Output the (x, y) coordinate of the center of the cell containing the given text.  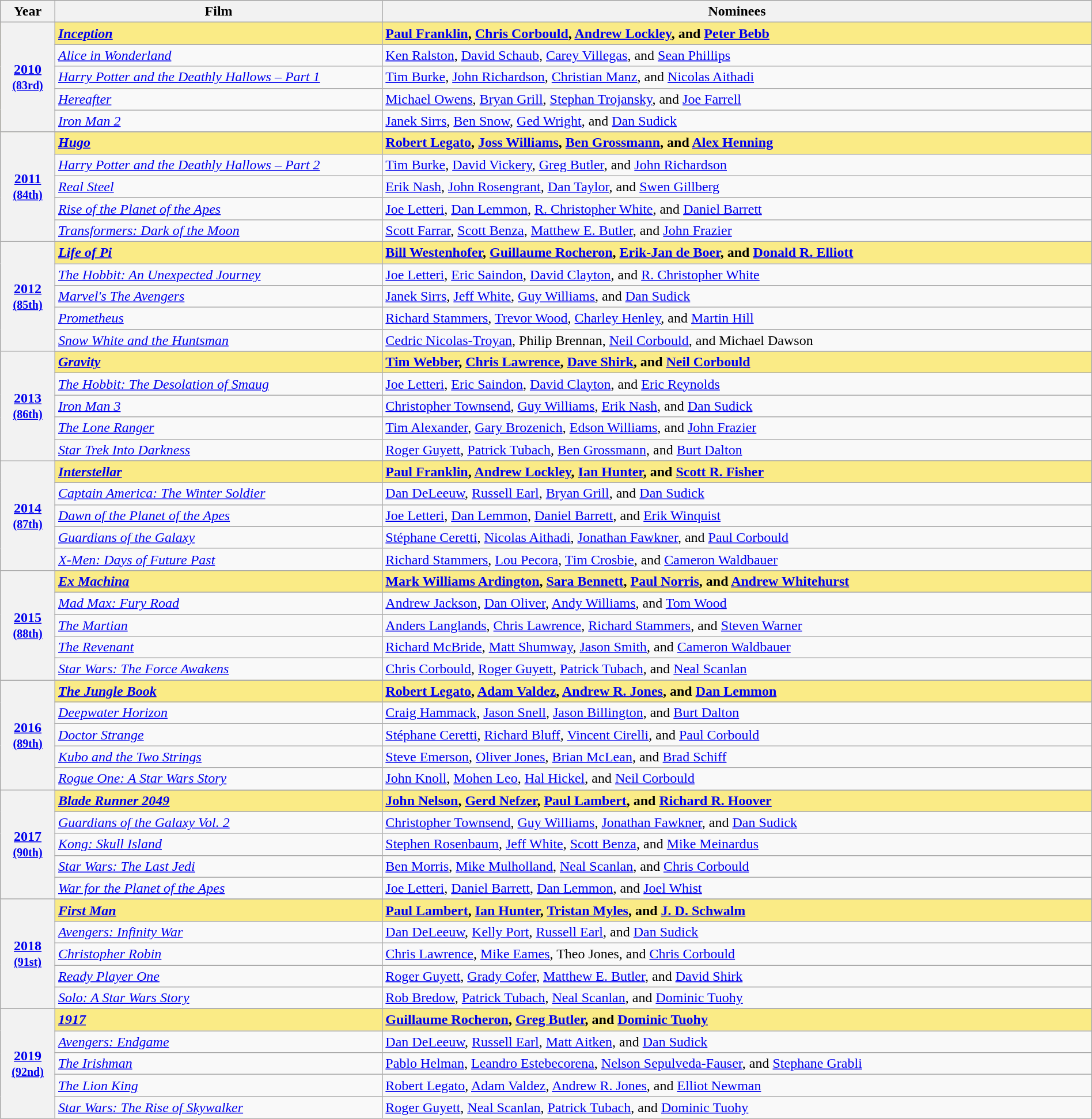
Michael Owens, Bryan Grill, Stephan Trojansky, and Joe Farrell (737, 99)
Richard Stammers, Lou Pecora, Tim Crosbie, and Cameron Waldbauer (737, 559)
2014(87th) (28, 515)
Kubo and the Two Strings (218, 757)
2011(84th) (28, 187)
Avengers: Infinity War (218, 932)
Steve Emerson, Oliver Jones, Brian McLean, and Brad Schiff (737, 757)
2018(91st) (28, 954)
Christopher Townsend, Guy Williams, Jonathan Fawkner, and Dan Sudick (737, 822)
Ken Ralston, David Schaub, Carey Villegas, and Sean Phillips (737, 55)
Joe Letteri, Daniel Barrett, Dan Lemmon, and Joel Whist (737, 888)
Pablo Helman, Leandro Estebecorena, Nelson Sepulveda-Fauser, and Stephane Grabli (737, 1064)
Scott Farrar, Scott Benza, Matthew E. Butler, and John Frazier (737, 230)
Paul Franklin, Andrew Lockley, Ian Hunter, and Scott R. Fisher (737, 472)
Joe Letteri, Eric Saindon, David Clayton, and Eric Reynolds (737, 384)
Avengers: Endgame (218, 1042)
Rise of the Planet of the Apes (218, 208)
Mad Max: Fury Road (218, 603)
Rogue One: A Star Wars Story (218, 779)
Rob Bredow, Patrick Tubach, Neal Scanlan, and Dominic Tuohy (737, 998)
Stéphane Ceretti, Nicolas Aithadi, Jonathan Fawkner, and Paul Corbould (737, 537)
Paul Franklin, Chris Corbould, Andrew Lockley, and Peter Bebb (737, 33)
Dan DeLeeuw, Russell Earl, Bryan Grill, and Dan Sudick (737, 494)
Joe Letteri, Dan Lemmon, R. Christopher White, and Daniel Barrett (737, 208)
Joe Letteri, Dan Lemmon, Daniel Barrett, and Erik Winquist (737, 515)
Cedric Nicolas-Troyan, Philip Brennan, Neil Corbould, and Michael Dawson (737, 340)
1917 (218, 1020)
Janek Sirrs, Jeff White, Guy Williams, and Dan Sudick (737, 297)
Iron Man 2 (218, 121)
Robert Legato, Adam Valdez, Andrew R. Jones, and Dan Lemmon (737, 691)
Life of Pi (218, 252)
Star Trek Into Darkness (218, 450)
Robert Legato, Joss Williams, Ben Grossmann, and Alex Henning (737, 143)
Nominees (737, 12)
Blade Runner 2049 (218, 801)
Star Wars: The Force Awakens (218, 669)
Tim Webber, Chris Lawrence, Dave Shirk, and Neil Corbould (737, 362)
The Martian (218, 625)
Bill Westenhofer, Guillaume Rocheron, Erik-Jan de Boer, and Donald R. Elliott (737, 252)
2015(88th) (28, 625)
Stéphane Ceretti, Richard Bluff, Vincent Cirelli, and Paul Corbould (737, 735)
Captain America: The Winter Soldier (218, 494)
Doctor Strange (218, 735)
Deepwater Horizon (218, 713)
Richard Stammers, Trevor Wood, Charley Henley, and Martin Hill (737, 318)
Interstellar (218, 472)
Dan DeLeeuw, Kelly Port, Russell Earl, and Dan Sudick (737, 932)
Harry Potter and the Deathly Hallows – Part 1 (218, 77)
Alice in Wonderland (218, 55)
The Revenant (218, 647)
The Lone Ranger (218, 428)
Roger Guyett, Neal Scanlan, Patrick Tubach, and Dominic Tuohy (737, 1107)
2012(85th) (28, 296)
Star Wars: The Last Jedi (218, 866)
Joe Letteri, Eric Saindon, David Clayton, and R. Christopher White (737, 275)
Paul Lambert, Ian Hunter, Tristan Myles, and J. D. Schwalm (737, 910)
Christopher Townsend, Guy Williams, Erik Nash, and Dan Sudick (737, 406)
2019(92nd) (28, 1064)
War for the Planet of the Apes (218, 888)
First Man (218, 910)
Kong: Skull Island (218, 844)
Mark Williams Ardington, Sara Bennett, Paul Norris, and Andrew Whitehurst (737, 581)
The Hobbit: An Unexpected Journey (218, 275)
Marvel's The Avengers (218, 297)
Star Wars: The Rise of Skywalker (218, 1107)
The Hobbit: The Desolation of Smaug (218, 384)
2016(89th) (28, 735)
Transformers: Dark of the Moon (218, 230)
Guillaume Rocheron, Greg Butler, and Dominic Tuohy (737, 1020)
Ben Morris, Mike Mulholland, Neal Scanlan, and Chris Corbould (737, 866)
Stephen Rosenbaum, Jeff White, Scott Benza, and Mike Meinardus (737, 844)
Film (218, 12)
2013(86th) (28, 406)
Anders Langlands, Chris Lawrence, Richard Stammers, and Steven Warner (737, 625)
Inception (218, 33)
Iron Man 3 (218, 406)
John Knoll, Mohen Leo, Hal Hickel, and Neil Corbould (737, 779)
Ex Machina (218, 581)
Gravity (218, 362)
John Nelson, Gerd Nefzer, Paul Lambert, and Richard R. Hoover (737, 801)
Real Steel (218, 187)
Craig Hammack, Jason Snell, Jason Billington, and Burt Dalton (737, 713)
Year (28, 12)
2017(90th) (28, 844)
Hereafter (218, 99)
Ready Player One (218, 976)
Dan DeLeeuw, Russell Earl, Matt Aitken, and Dan Sudick (737, 1042)
Dawn of the Planet of the Apes (218, 515)
Solo: A Star Wars Story (218, 998)
Richard McBride, Matt Shumway, Jason Smith, and Cameron Waldbauer (737, 647)
Snow White and the Huntsman (218, 340)
Chris Corbould, Roger Guyett, Patrick Tubach, and Neal Scanlan (737, 669)
Robert Legato, Adam Valdez, Andrew R. Jones, and Elliot Newman (737, 1086)
X-Men: Days of Future Past (218, 559)
Harry Potter and the Deathly Hallows – Part 2 (218, 165)
Hugo (218, 143)
Andrew Jackson, Dan Oliver, Andy Williams, and Tom Wood (737, 603)
Christopher Robin (218, 954)
Tim Burke, David Vickery, Greg Butler, and John Richardson (737, 165)
Roger Guyett, Grady Cofer, Matthew E. Butler, and David Shirk (737, 976)
2010(83rd) (28, 77)
The Lion King (218, 1086)
The Irishman (218, 1064)
Erik Nash, John Rosengrant, Dan Taylor, and Swen Gillberg (737, 187)
The Jungle Book (218, 691)
Chris Lawrence, Mike Eames, Theo Jones, and Chris Corbould (737, 954)
Roger Guyett, Patrick Tubach, Ben Grossmann, and Burt Dalton (737, 450)
Janek Sirrs, Ben Snow, Ged Wright, and Dan Sudick (737, 121)
Tim Alexander, Gary Brozenich, Edson Williams, and John Frazier (737, 428)
Tim Burke, John Richardson, Christian Manz, and Nicolas Aithadi (737, 77)
Prometheus (218, 318)
Guardians of the Galaxy (218, 537)
Guardians of the Galaxy Vol. 2 (218, 822)
